Return the (X, Y) coordinate for the center point of the cell that contains the specified text.  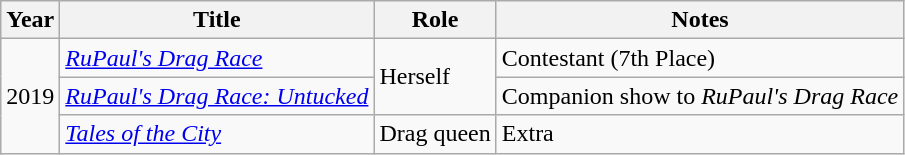
Companion show to RuPaul's Drag Race (700, 96)
Drag queen (435, 134)
2019 (30, 96)
RuPaul's Drag Race: Untucked (217, 96)
Title (217, 20)
Extra (700, 134)
Contestant (7th Place) (700, 58)
Herself (435, 77)
RuPaul's Drag Race (217, 58)
Year (30, 20)
Tales of the City (217, 134)
Notes (700, 20)
Role (435, 20)
